Return (X, Y) of the center of cell containing provided text 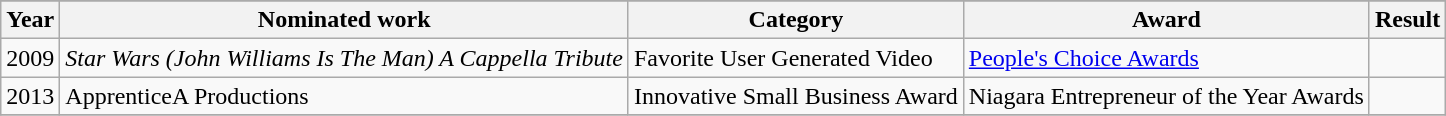
Innovative Small Business Award (796, 96)
Year (30, 20)
Result (1407, 20)
2009 (30, 58)
ApprenticeA Productions (344, 96)
Category (796, 20)
People's Choice Awards (1166, 58)
Award (1166, 20)
Nominated work (344, 20)
Favorite User Generated Video (796, 58)
Niagara Entrepreneur of the Year Awards (1166, 96)
2013 (30, 96)
Star Wars (John Williams Is The Man) A Cappella Tribute (344, 58)
